Identify which cell holds the provided text, then report its (x, y) central coordinate. 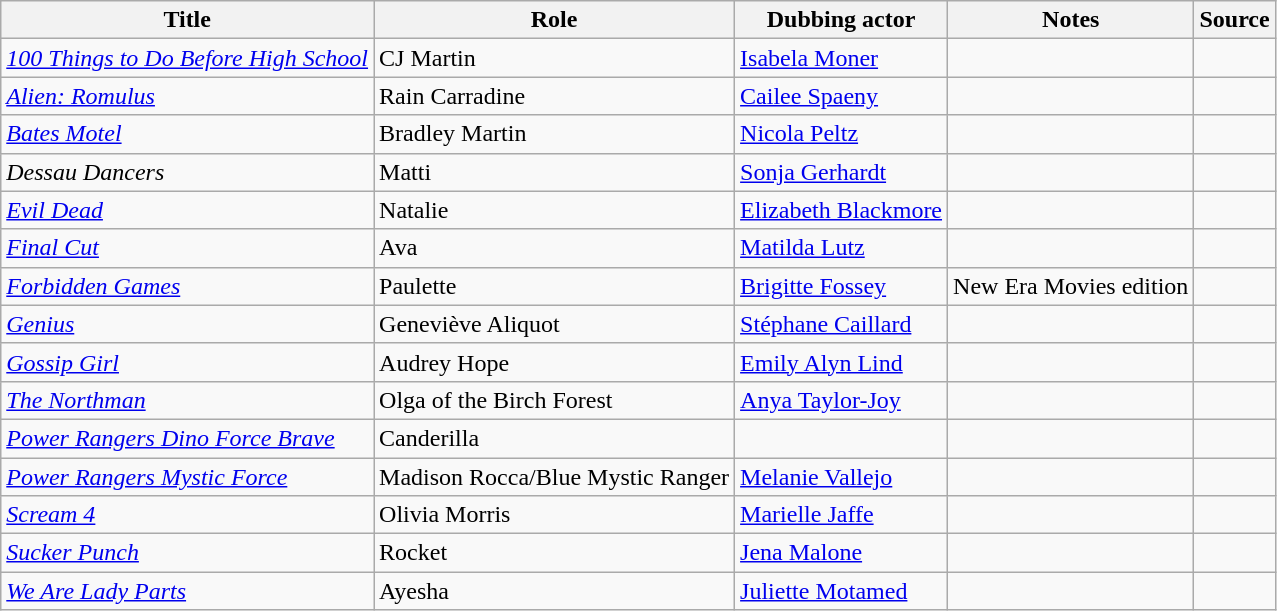
Title (188, 20)
Brigitte Fossey (842, 286)
New Era Movies edition (1071, 286)
Marielle Jaffe (842, 515)
CJ Martin (554, 58)
Genius (188, 324)
Gossip Girl (188, 362)
Paulette (554, 286)
Melanie Vallejo (842, 477)
Anya Taylor-Joy (842, 400)
Juliette Motamed (842, 591)
Isabela Moner (842, 58)
Geneviève Aliquot (554, 324)
Olga of the Birch Forest (554, 400)
Audrey Hope (554, 362)
Elizabeth Blackmore (842, 210)
Natalie (554, 210)
Matilda Lutz (842, 248)
Jena Malone (842, 553)
Sucker Punch (188, 553)
Madison Rocca/Blue Mystic Ranger (554, 477)
Canderilla (554, 438)
Dubbing actor (842, 20)
Stéphane Caillard (842, 324)
Matti (554, 172)
Nicola Peltz (842, 134)
Role (554, 20)
Bradley Martin (554, 134)
We Are Lady Parts (188, 591)
100 Things to Do Before High School (188, 58)
Power Rangers Mystic Force (188, 477)
Notes (1071, 20)
Scream 4 (188, 515)
Power Rangers Dino Force Brave (188, 438)
Final Cut (188, 248)
Dessau Dancers (188, 172)
The Northman (188, 400)
Evil Dead (188, 210)
Source (1234, 20)
Ava (554, 248)
Rain Carradine (554, 96)
Sonja Gerhardt (842, 172)
Emily Alyn Lind (842, 362)
Ayesha (554, 591)
Olivia Morris (554, 515)
Bates Motel (188, 134)
Cailee Spaeny (842, 96)
Forbidden Games (188, 286)
Alien: Romulus (188, 96)
Rocket (554, 553)
